Provide the [x, y] coordinate of the cell's center where the given text is located.  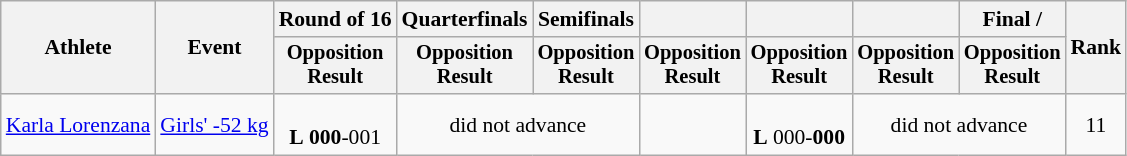
Rank [1096, 48]
11 [1096, 124]
Girls' -52 kg [214, 124]
Karla Lorenzana [78, 124]
L 000-001 [336, 124]
Quarterfinals [465, 19]
L 000-000 [800, 124]
Round of 16 [336, 19]
Athlete [78, 48]
Semifinals [586, 19]
Final / [1012, 19]
Event [214, 48]
